Return the (x, y) coordinate for the center point of the cell that contains the specified text.  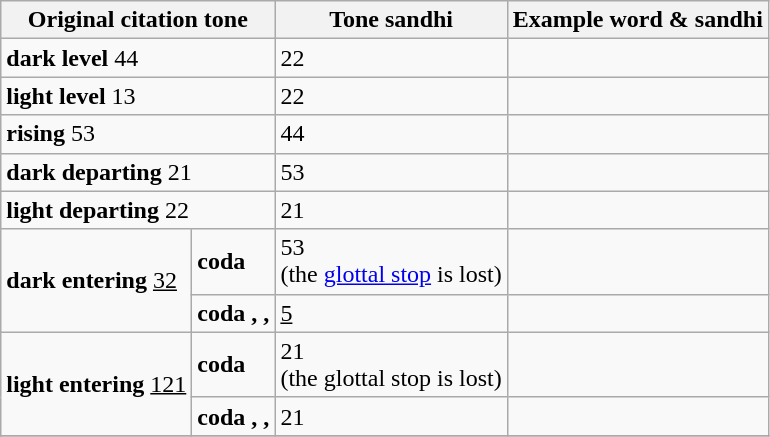
Original citation tone (138, 20)
53(the glottal stop is lost) (391, 262)
53 (391, 172)
21(the glottal stop is lost) (391, 364)
dark level 44 (138, 58)
light departing 22 (138, 210)
dark departing 21 (138, 172)
light level 13 (138, 96)
rising 53 (138, 134)
Example word & sandhi (638, 20)
44 (391, 134)
light entering 121 (96, 384)
5 (391, 313)
Tone sandhi (391, 20)
dark entering 32 (96, 280)
